Identify which cell holds the provided text, then report its (X, Y) central coordinate. 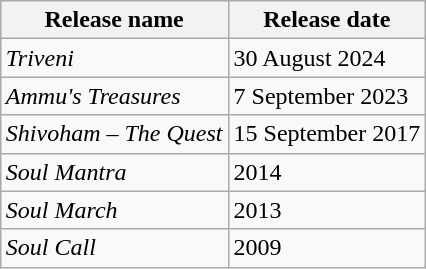
Release name (114, 20)
Soul Mantra (114, 172)
2013 (327, 210)
7 September 2023 (327, 96)
Shivoham – The Quest (114, 134)
Soul March (114, 210)
Soul Call (114, 248)
15 September 2017 (327, 134)
Release date (327, 20)
2014 (327, 172)
2009 (327, 248)
Ammu's Treasures (114, 96)
30 August 2024 (327, 58)
Triveni (114, 58)
